For the text-containing cell, return its midpoint in (x, y) coordinate format. 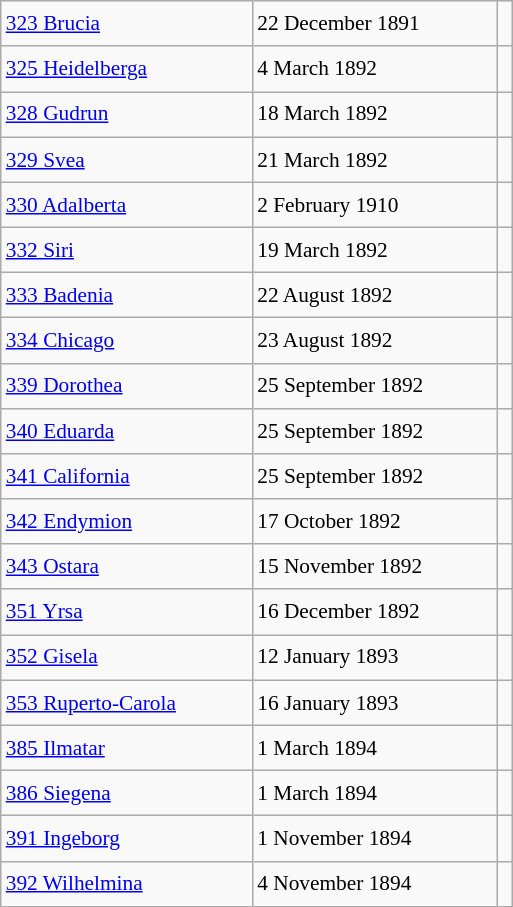
1 November 1894 (375, 838)
386 Siegena (126, 792)
18 March 1892 (375, 114)
12 January 1893 (375, 658)
4 March 1892 (375, 68)
16 January 1893 (375, 702)
351 Yrsa (126, 612)
329 Svea (126, 160)
391 Ingeborg (126, 838)
323 Brucia (126, 24)
353 Ruperto-Carola (126, 702)
334 Chicago (126, 340)
21 March 1892 (375, 160)
341 California (126, 476)
17 October 1892 (375, 522)
22 August 1892 (375, 296)
343 Ostara (126, 566)
342 Endymion (126, 522)
16 December 1892 (375, 612)
325 Heidelberga (126, 68)
332 Siri (126, 250)
4 November 1894 (375, 884)
340 Eduarda (126, 430)
392 Wilhelmina (126, 884)
330 Adalberta (126, 204)
333 Badenia (126, 296)
22 December 1891 (375, 24)
339 Dorothea (126, 386)
385 Ilmatar (126, 748)
352 Gisela (126, 658)
19 March 1892 (375, 250)
328 Gudrun (126, 114)
15 November 1892 (375, 566)
2 February 1910 (375, 204)
23 August 1892 (375, 340)
